Return (X, Y) of the center of cell containing provided text 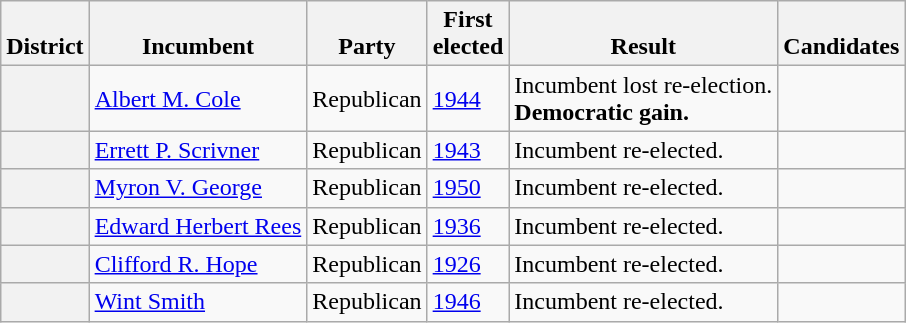
Firstelected (468, 34)
Albert M. Cole (198, 98)
Incumbent lost re-election.Democratic gain. (644, 98)
1946 (468, 302)
Result (644, 34)
Candidates (842, 34)
1944 (468, 98)
Myron V. George (198, 188)
1936 (468, 226)
Errett P. Scrivner (198, 150)
Incumbent (198, 34)
1943 (468, 150)
Clifford R. Hope (198, 264)
1950 (468, 188)
Party (367, 34)
Wint Smith (198, 302)
1926 (468, 264)
Edward Herbert Rees (198, 226)
District (45, 34)
